Return [X, Y] of the center of cell containing provided text 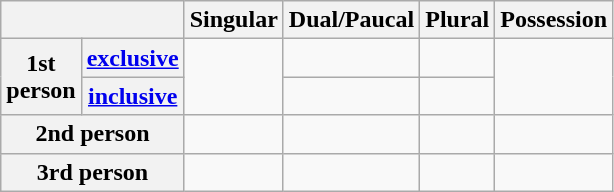
2nd person [92, 134]
inclusive [132, 96]
Dual/Paucal [351, 20]
Singular [234, 20]
exclusive [132, 58]
Possession [554, 20]
Plural [458, 20]
1stperson [41, 77]
3rd person [92, 172]
